Detect which cell encompasses the target text, then output its (X, Y) center coordinate. 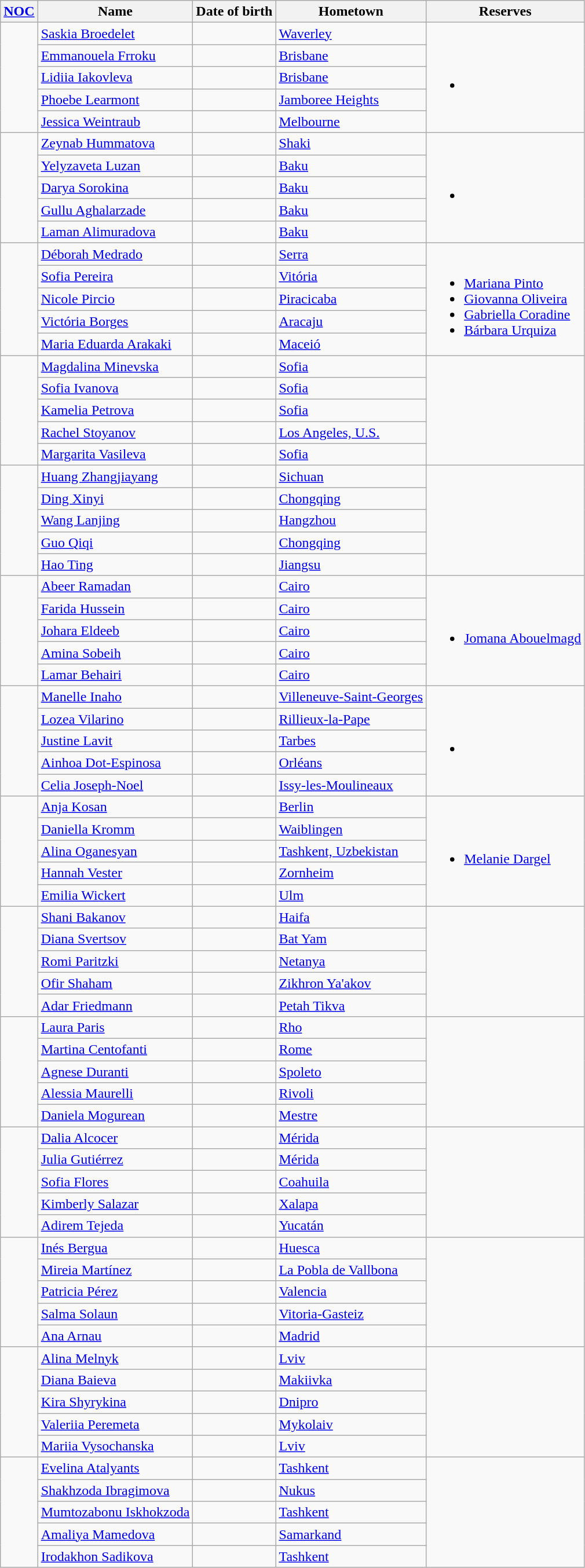
Valencia (351, 1292)
Xalapa (351, 1204)
Irodakhon Sadikova (115, 1556)
Anja Kosan (115, 807)
Dalia Alcocer (115, 1138)
Villeneuve-Saint-Georges (351, 697)
Melanie Dargel (505, 851)
Laman Alimuradova (115, 232)
Los Angeles, U.S. (351, 433)
Shani Bakanov (115, 917)
Daniella Kromm (115, 829)
Mestre (351, 1116)
Margarita Vasileva (115, 455)
Adar Friedmann (115, 1005)
Guo Qiqi (115, 543)
Victória Borges (115, 322)
Alessia Maurelli (115, 1094)
Manelle Inaho (115, 697)
Jomana Abouelmagd (505, 631)
Ulm (351, 895)
Gullu Aghalarzade (115, 210)
Zeynab Hummatova (115, 144)
Sichuan (351, 477)
Salma Solaun (115, 1314)
Petah Tikva (351, 1005)
Reserves (505, 12)
Lozea Vilarino (115, 719)
Emilia Wickert (115, 895)
Shakhzoda Ibragimova (115, 1490)
Farida Hussein (115, 609)
Aracaju (351, 322)
Adirem Tejeda (115, 1226)
Ana Arnau (115, 1336)
Kamelia Petrova (115, 411)
Makiivka (351, 1380)
Hangzhou (351, 521)
Martina Centofanti (115, 1049)
Laura Paris (115, 1027)
Date of birth (234, 12)
Huang Zhangjiayang (115, 477)
Amina Sobeih (115, 653)
Piracicaba (351, 299)
Coahuila (351, 1182)
Agnese Duranti (115, 1072)
Diana Svertsov (115, 939)
Johara Eldeeb (115, 631)
Jamboree Heights (351, 100)
Orléans (351, 763)
Vitoria-Gasteiz (351, 1314)
Maria Eduarda Arakaki (115, 344)
Celia Joseph-Noel (115, 785)
Lidiia Iakovleva (115, 78)
Maceió (351, 344)
Rachel Stoyanov (115, 433)
Ding Xinyi (115, 499)
Jessica Weintraub (115, 122)
Justine Lavit (115, 741)
Zornheim (351, 873)
Sofia Pereira (115, 277)
Ofir Shaham (115, 983)
Yelyzaveta Luzan (115, 166)
Madrid (351, 1336)
Abeer Ramadan (115, 587)
Alina Melnyk (115, 1358)
Rome (351, 1049)
Wang Lanjing (115, 521)
Sofia Flores (115, 1182)
Nukus (351, 1490)
Alina Oganesyan (115, 851)
Patricia Pérez (115, 1292)
Berlin (351, 807)
Melbourne (351, 122)
Evelina Atalyants (115, 1468)
Valeriia Peremeta (115, 1424)
Sofia Ivanova (115, 389)
Darya Sorokina (115, 188)
Phoebe Learmont (115, 100)
Hometown (351, 12)
Rillieux-la-Pape (351, 719)
Saskia Broedelet (115, 34)
Julia Gutiérrez (115, 1160)
Kimberly Salazar (115, 1204)
Mireia Martínez (115, 1270)
Déborah Medrado (115, 254)
Bat Yam (351, 939)
La Pobla de Vallbona (351, 1270)
Name (115, 12)
Lamar Behairi (115, 675)
Issy-les-Moulineaux (351, 785)
Mumtozabonu Iskhokzoda (115, 1512)
Mariia Vysochanska (115, 1446)
Zikhron Ya'akov (351, 983)
Huesca (351, 1248)
Hao Ting (115, 565)
Vitória (351, 277)
Haifa (351, 917)
Tarbes (351, 741)
Emmanouela Frroku (115, 56)
Tashkent, Uzbekistan (351, 851)
Mykolaiv (351, 1424)
Dnipro (351, 1402)
Waverley (351, 34)
Shaki (351, 144)
Ainhoa Dot-Espinosa (115, 763)
Inés Bergua (115, 1248)
Netanya (351, 961)
Amaliya Mamedova (115, 1534)
Kira Shyrykina (115, 1402)
Yucatán (351, 1226)
Waiblingen (351, 829)
Rho (351, 1027)
Diana Baieva (115, 1380)
NOC (19, 12)
Magdalina Minevska (115, 367)
Daniela Mogurean (115, 1116)
Mariana PintoGiovanna OliveiraGabriella CoradineBárbara Urquiza (505, 299)
Rivoli (351, 1094)
Hannah Vester (115, 873)
Spoleto (351, 1072)
Jiangsu (351, 565)
Samarkand (351, 1534)
Romi Paritzki (115, 961)
Serra (351, 254)
Nicole Pircio (115, 299)
